Output the (x, y) coordinate of the center of the cell containing the given text.  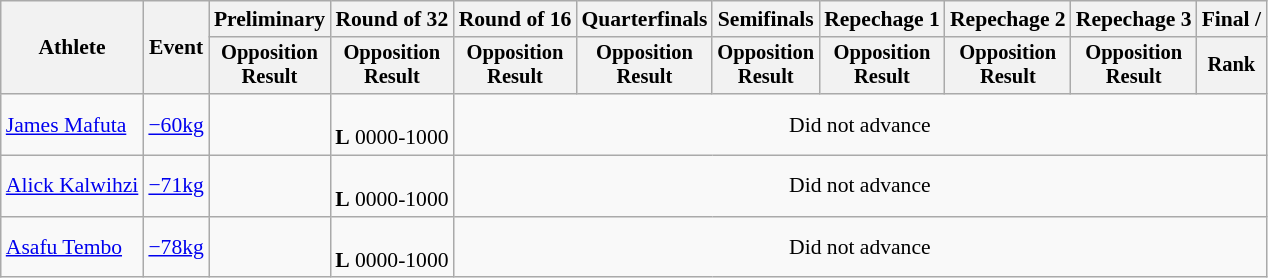
James Mafuta (72, 124)
Rank (1232, 66)
−71kg (176, 186)
Repechage 1 (882, 19)
Event (176, 48)
Repechage 3 (1134, 19)
Quarterfinals (644, 19)
Athlete (72, 48)
Final / (1232, 19)
Preliminary (270, 19)
Alick Kalwihzi (72, 186)
Round of 16 (516, 19)
−78kg (176, 248)
−60kg (176, 124)
Asafu Tembo (72, 248)
Round of 32 (392, 19)
Semifinals (766, 19)
Repechage 2 (1008, 19)
